Search for the cell housing the specified text and yield its (X, Y) center coordinate. 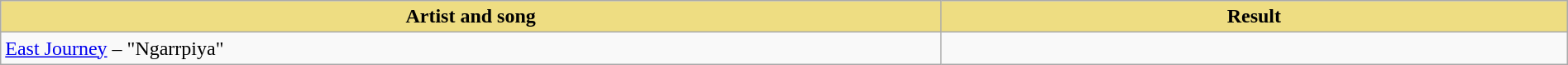
Artist and song (471, 17)
East Journey – "Ngarrpiya" (471, 48)
Result (1254, 17)
